Return the [X, Y] coordinate for the center point of the cell that contains the specified text.  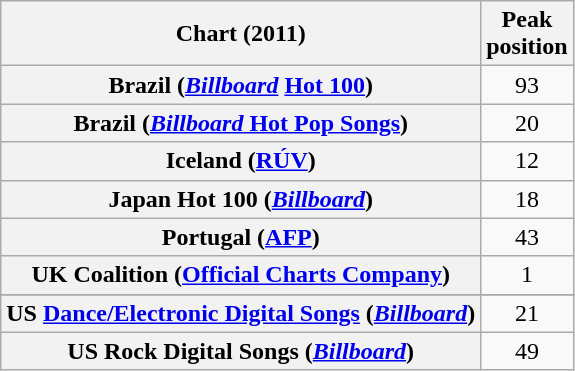
Chart (2011) [241, 34]
93 [527, 85]
21 [527, 313]
Japan Hot 100 (Billboard) [241, 199]
43 [527, 237]
49 [527, 351]
Brazil (Billboard Hot Pop Songs) [241, 123]
1 [527, 275]
Portugal (AFP) [241, 237]
US Dance/Electronic Digital Songs (Billboard) [241, 313]
US Rock Digital Songs (Billboard) [241, 351]
Iceland (RÚV) [241, 161]
12 [527, 161]
20 [527, 123]
18 [527, 199]
Peakposition [527, 34]
Brazil (Billboard Hot 100) [241, 85]
UK Coalition (Official Charts Company) [241, 275]
